Return the (X, Y) coordinate for the center point of the cell that contains the specified text.  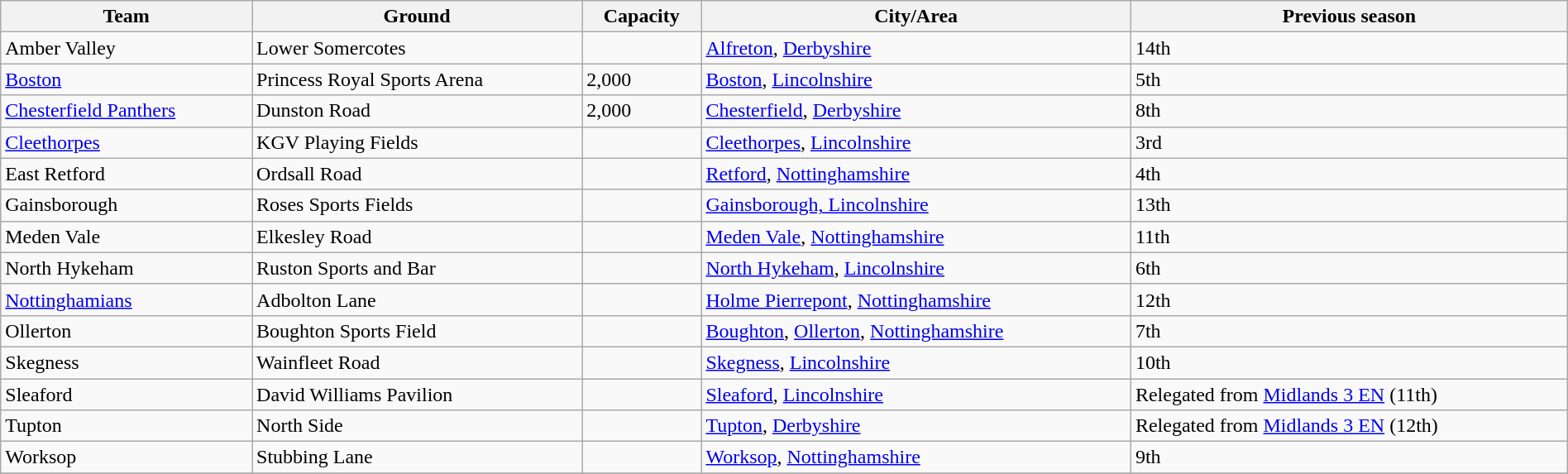
Nottinghamians (127, 299)
KGV Playing Fields (417, 142)
North Side (417, 426)
Tupton, Derbyshire (916, 426)
Relegated from Midlands 3 EN (11th) (1349, 395)
8th (1349, 111)
Retford, Nottinghamshire (916, 174)
Chesterfield Panthers (127, 111)
Boston (127, 79)
Capacity (642, 17)
Gainsborough, Lincolnshire (916, 205)
Boughton Sports Field (417, 331)
11th (1349, 237)
City/Area (916, 17)
Cleethorpes, Lincolnshire (916, 142)
Sleaford (127, 395)
Cleethorpes (127, 142)
Roses Sports Fields (417, 205)
Amber Valley (127, 48)
Wainfleet Road (417, 362)
Dunston Road (417, 111)
Worksop (127, 457)
Elkesley Road (417, 237)
7th (1349, 331)
Ruston Sports and Bar (417, 268)
6th (1349, 268)
4th (1349, 174)
Boughton, Ollerton, Nottinghamshire (916, 331)
Sleaford, Lincolnshire (916, 395)
Stubbing Lane (417, 457)
Chesterfield, Derbyshire (916, 111)
Skegness, Lincolnshire (916, 362)
Adbolton Lane (417, 299)
3rd (1349, 142)
North Hykeham (127, 268)
Gainsborough (127, 205)
Alfreton, Derbyshire (916, 48)
10th (1349, 362)
Ollerton (127, 331)
Tupton (127, 426)
Boston, Lincolnshire (916, 79)
5th (1349, 79)
Relegated from Midlands 3 EN (12th) (1349, 426)
Previous season (1349, 17)
14th (1349, 48)
North Hykeham, Lincolnshire (916, 268)
13th (1349, 205)
David Williams Pavilion (417, 395)
Skegness (127, 362)
12th (1349, 299)
9th (1349, 457)
Ground (417, 17)
Meden Vale, Nottinghamshire (916, 237)
Holme Pierrepont, Nottinghamshire (916, 299)
Ordsall Road (417, 174)
Team (127, 17)
Meden Vale (127, 237)
East Retford (127, 174)
Lower Somercotes (417, 48)
Princess Royal Sports Arena (417, 79)
Worksop, Nottinghamshire (916, 457)
